For the text-containing cell, return its midpoint in [X, Y] coordinate format. 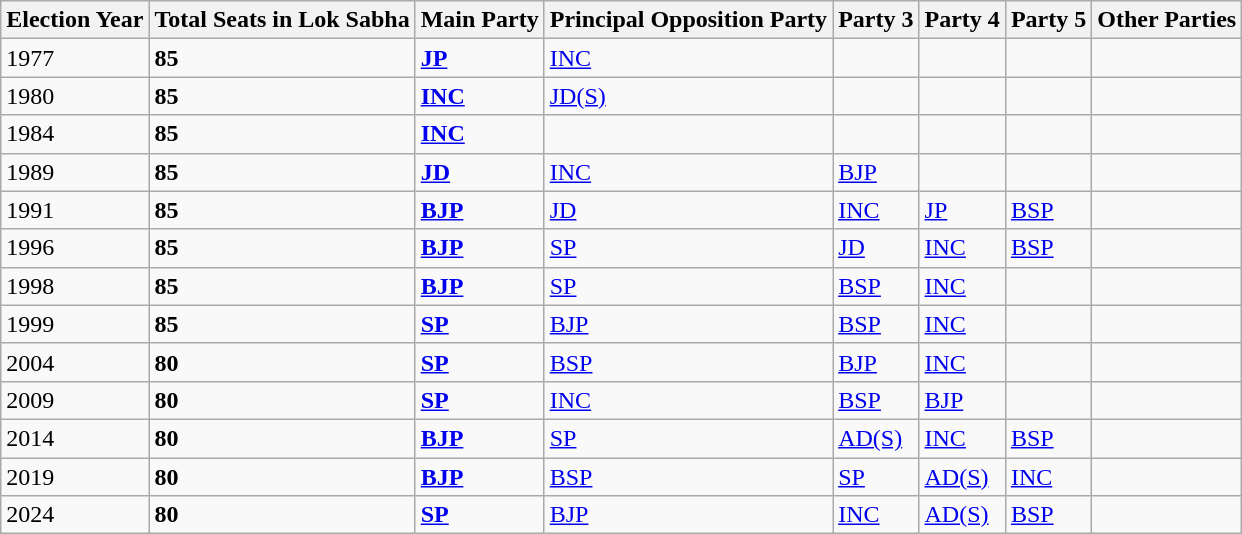
2014 [75, 438]
1989 [75, 172]
Other Parties [1167, 20]
Total Seats in Lok Sabha [282, 20]
2004 [75, 362]
1980 [75, 96]
Party 3 [876, 20]
2024 [75, 515]
Party 5 [1048, 20]
1996 [75, 248]
Election Year [75, 20]
2019 [75, 477]
JD(S) [688, 96]
Party 4 [962, 20]
1984 [75, 134]
1977 [75, 58]
1991 [75, 210]
Main Party [480, 20]
1999 [75, 324]
Principal Opposition Party [688, 20]
1998 [75, 286]
2009 [75, 400]
